Detect which cell encompasses the target text, then output its [X, Y] center coordinate. 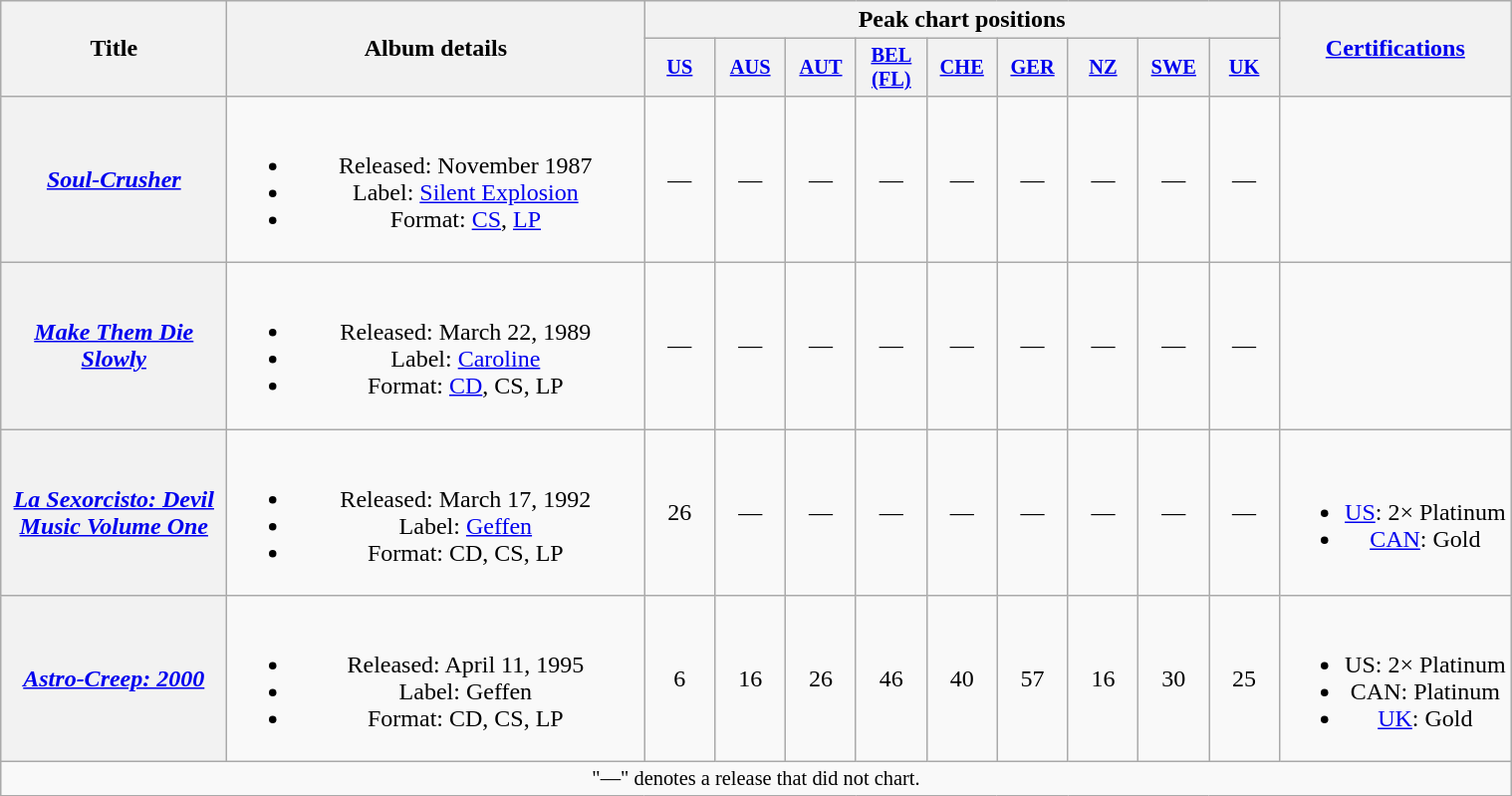
Released: April 11, 1995Label: GeffenFormat: CD, CS, LP [436, 679]
Album details [436, 49]
30 [1173, 679]
GER [1032, 68]
AUT [821, 68]
US [679, 68]
La Sexorcisto: Devil Music Volume One [114, 512]
Released: March 22, 1989Label: CarolineFormat: CD, CS, LP [436, 347]
Peak chart positions [962, 20]
Soul-Crusher [114, 179]
Released: November 1987Label: Silent ExplosionFormat: CS, LP [436, 179]
US: 2× PlatinumCAN: PlatinumUK: Gold [1396, 679]
Certifications [1396, 49]
AUS [751, 68]
CHE [962, 68]
40 [962, 679]
SWE [1173, 68]
6 [679, 679]
UK [1245, 68]
Make Them Die Slowly [114, 347]
Title [114, 49]
25 [1245, 679]
NZ [1104, 68]
US: 2× PlatinumCAN: Gold [1396, 512]
Released: March 17, 1992Label: GeffenFormat: CD, CS, LP [436, 512]
"—" denotes a release that did not chart. [756, 779]
57 [1032, 679]
46 [890, 679]
Astro-Creep: 2000 [114, 679]
BEL (FL) [890, 68]
